Detect which cell encompasses the target text, then output its (X, Y) center coordinate. 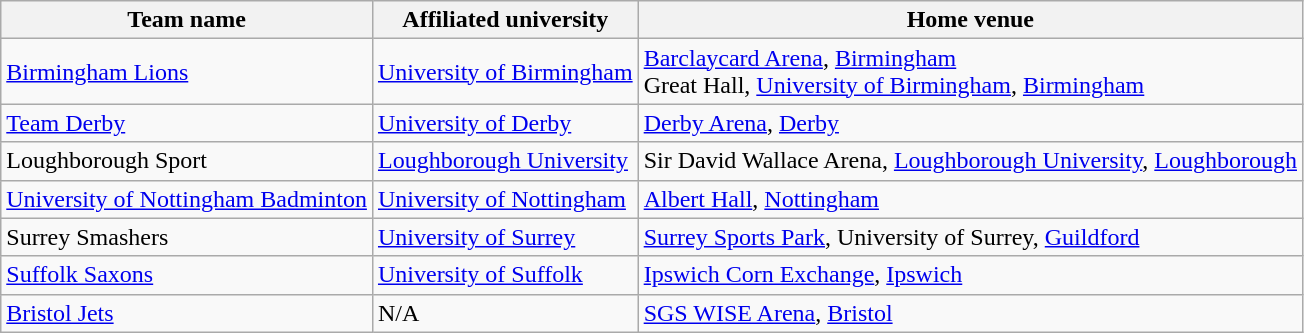
Surrey Sports Park, University of Surrey, Guildford (970, 237)
Surrey Smashers (187, 237)
Sir David Wallace Arena, Loughborough University, Loughborough (970, 161)
Affiliated university (505, 20)
Barclaycard Arena, Birmingham Great Hall, University of Birmingham, Birmingham (970, 72)
Suffolk Saxons (187, 275)
University of Derby (505, 123)
Birmingham Lions (187, 72)
Ipswich Corn Exchange, Ipswich (970, 275)
University of Nottingham Badminton (187, 199)
Derby Arena, Derby (970, 123)
Bristol Jets (187, 313)
Home venue (970, 20)
University of Birmingham (505, 72)
Team Derby (187, 123)
Loughborough University (505, 161)
University of Nottingham (505, 199)
SGS WISE Arena, Bristol (970, 313)
Team name (187, 20)
University of Surrey (505, 237)
University of Suffolk (505, 275)
N/A (505, 313)
Loughborough Sport (187, 161)
Albert Hall, Nottingham (970, 199)
